From the cell containing the given text, extract its center point as [x, y] coordinate. 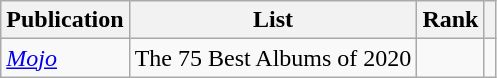
Rank [450, 20]
The 75 Best Albums of 2020 [273, 58]
List [273, 20]
Publication [65, 20]
Mojo [65, 58]
